Pinpoint the cell where the given text exists, returning its [X, Y] midpoint coordinate. 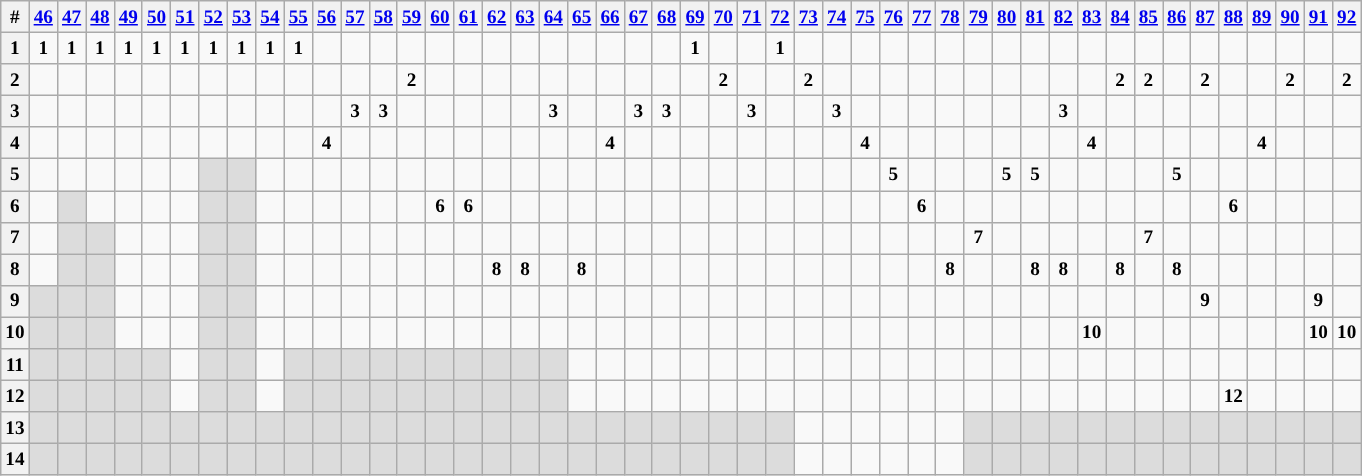
85 [1148, 17]
62 [496, 17]
84 [1120, 17]
54 [270, 17]
78 [950, 17]
50 [156, 17]
92 [1347, 17]
14 [15, 460]
56 [326, 17]
91 [1318, 17]
70 [723, 17]
90 [1290, 17]
82 [1063, 17]
51 [185, 17]
66 [610, 17]
63 [525, 17]
64 [553, 17]
13 [15, 428]
47 [71, 17]
57 [355, 17]
11 [15, 365]
65 [581, 17]
77 [922, 17]
59 [411, 17]
80 [1007, 17]
79 [978, 17]
# [15, 17]
75 [865, 17]
52 [213, 17]
68 [666, 17]
87 [1205, 17]
60 [440, 17]
67 [638, 17]
53 [241, 17]
86 [1177, 17]
69 [695, 17]
61 [468, 17]
81 [1035, 17]
74 [836, 17]
58 [383, 17]
83 [1092, 17]
88 [1233, 17]
71 [751, 17]
76 [893, 17]
72 [780, 17]
89 [1262, 17]
73 [808, 17]
49 [128, 17]
55 [298, 17]
48 [100, 17]
46 [43, 17]
